Identify which cell holds the provided text, then report its (x, y) central coordinate. 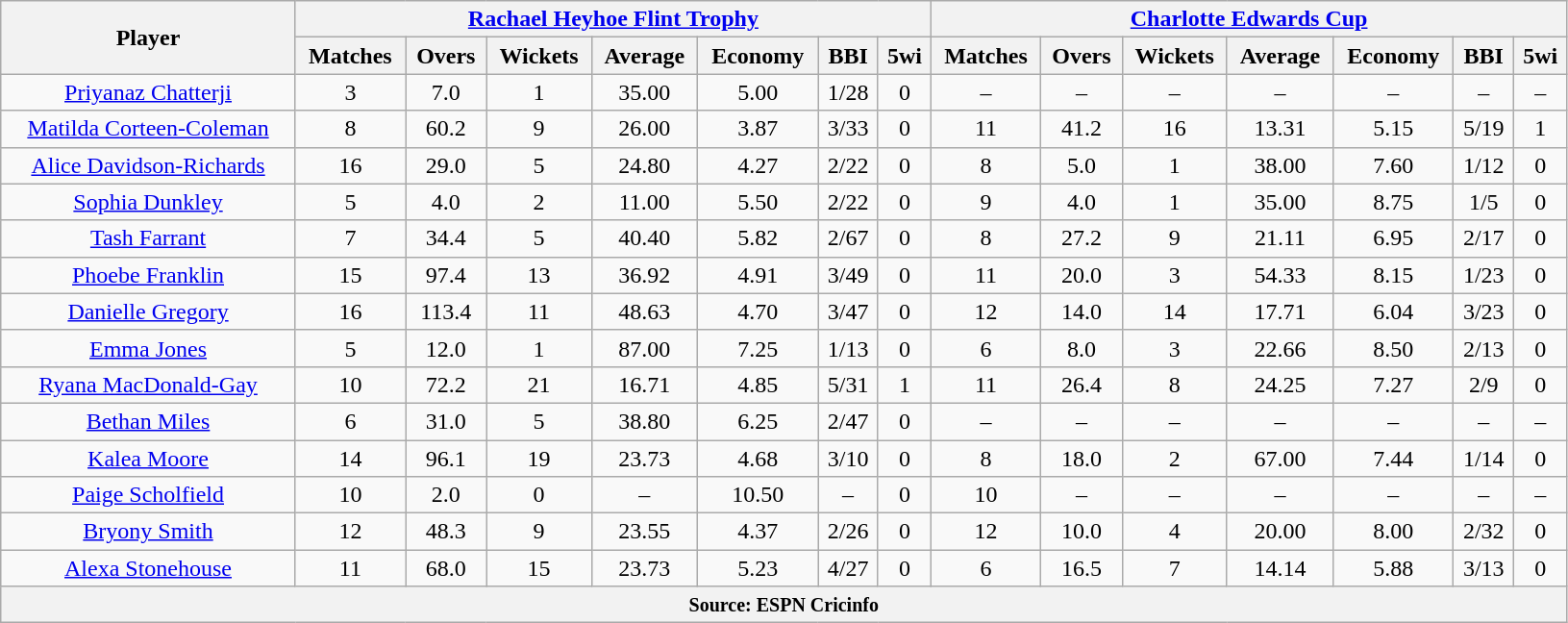
4.91 (758, 275)
13.31 (1281, 129)
Alice Davidson-Richards (148, 165)
10.0 (1083, 532)
16.71 (644, 385)
26.4 (1083, 385)
3.87 (758, 129)
27.2 (1083, 238)
3/13 (1484, 568)
7.0 (446, 92)
87.00 (644, 348)
113.4 (446, 311)
8.0 (1083, 348)
54.33 (1281, 275)
38.00 (1281, 165)
23.55 (644, 532)
Charlotte Edwards Cup (1248, 19)
8.00 (1394, 532)
48.3 (446, 532)
4 (1175, 532)
19 (538, 459)
Kalea Moore (148, 459)
Tash Farrant (148, 238)
3/49 (848, 275)
29.0 (446, 165)
1/23 (1484, 275)
1/28 (848, 92)
1/13 (848, 348)
2/13 (1484, 348)
36.92 (644, 275)
2/47 (848, 421)
13 (538, 275)
Bryony Smith (148, 532)
3/10 (848, 459)
68.0 (446, 568)
6.25 (758, 421)
8.75 (1394, 202)
1/12 (1484, 165)
7.44 (1394, 459)
4.27 (758, 165)
Paige Scholfield (148, 495)
4/27 (848, 568)
1/5 (1484, 202)
38.80 (644, 421)
5.23 (758, 568)
Rachael Heyhoe Flint Trophy (613, 19)
11.00 (644, 202)
4.85 (758, 385)
Sophia Dunkley (148, 202)
5.00 (758, 92)
5.15 (1394, 129)
5.50 (758, 202)
3/23 (1484, 311)
20.0 (1083, 275)
Alexa Stonehouse (148, 568)
60.2 (446, 129)
2/26 (848, 532)
Player (148, 37)
96.1 (446, 459)
21 (538, 385)
Ryana MacDonald-Gay (148, 385)
24.25 (1281, 385)
Bethan Miles (148, 421)
Phoebe Franklin (148, 275)
40.40 (644, 238)
5.82 (758, 238)
14.0 (1083, 311)
4.70 (758, 311)
67.00 (1281, 459)
12.0 (446, 348)
2/9 (1484, 385)
7.25 (758, 348)
7.60 (1394, 165)
24.80 (644, 165)
26.00 (644, 129)
17.71 (1281, 311)
4.68 (758, 459)
8.50 (1394, 348)
20.00 (1281, 532)
3/47 (848, 311)
2/32 (1484, 532)
7.27 (1394, 385)
31.0 (446, 421)
5/19 (1484, 129)
6.04 (1394, 311)
14.14 (1281, 568)
72.2 (446, 385)
4.37 (758, 532)
5.0 (1083, 165)
Priyanaz Chatterji (148, 92)
2/67 (848, 238)
6.95 (1394, 238)
2/17 (1484, 238)
Source: ESPN Cricinfo (784, 605)
8.15 (1394, 275)
16.5 (1083, 568)
97.4 (446, 275)
3/33 (848, 129)
5.88 (1394, 568)
5/31 (848, 385)
22.66 (1281, 348)
48.63 (644, 311)
41.2 (1083, 129)
18.0 (1083, 459)
21.11 (1281, 238)
1/14 (1484, 459)
Matilda Corteen-Coleman (148, 129)
Danielle Gregory (148, 311)
Emma Jones (148, 348)
10.50 (758, 495)
2.0 (446, 495)
34.4 (446, 238)
